Provide the (X, Y) coordinate of the cell's center where the given text is located.  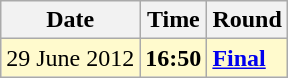
Final (247, 58)
29 June 2012 (70, 58)
Time (174, 20)
Date (70, 20)
16:50 (174, 58)
Round (247, 20)
